Scan for the cell matching the given text and deliver its (x, y) coordinate at center. 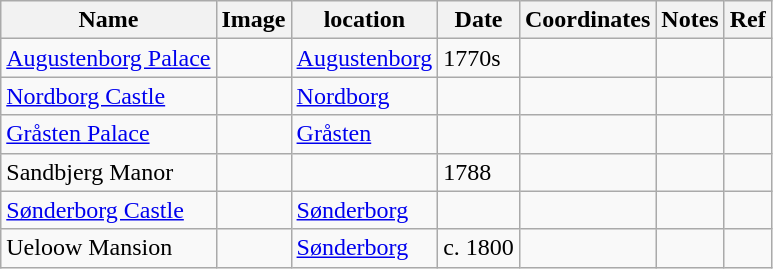
Ref (748, 20)
location (364, 20)
Nordborg (364, 96)
Nordborg Castle (108, 96)
Sønderborg Castle (108, 210)
c. 1800 (479, 248)
Name (108, 20)
Augustenborg Palace (108, 58)
Date (479, 20)
Augustenborg (364, 58)
Notes (690, 20)
Image (254, 20)
Gråsten (364, 134)
Gråsten Palace (108, 134)
Ueloow Mansion (108, 248)
Sandbjerg Manor (108, 172)
1770s (479, 58)
1788 (479, 172)
Coordinates (587, 20)
